Identify which cell holds the provided text, then report its [X, Y] central coordinate. 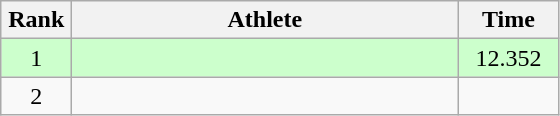
Athlete [265, 20]
12.352 [508, 58]
1 [36, 58]
Rank [36, 20]
Time [508, 20]
2 [36, 96]
